Scan for the cell matching the given text and deliver its (x, y) coordinate at center. 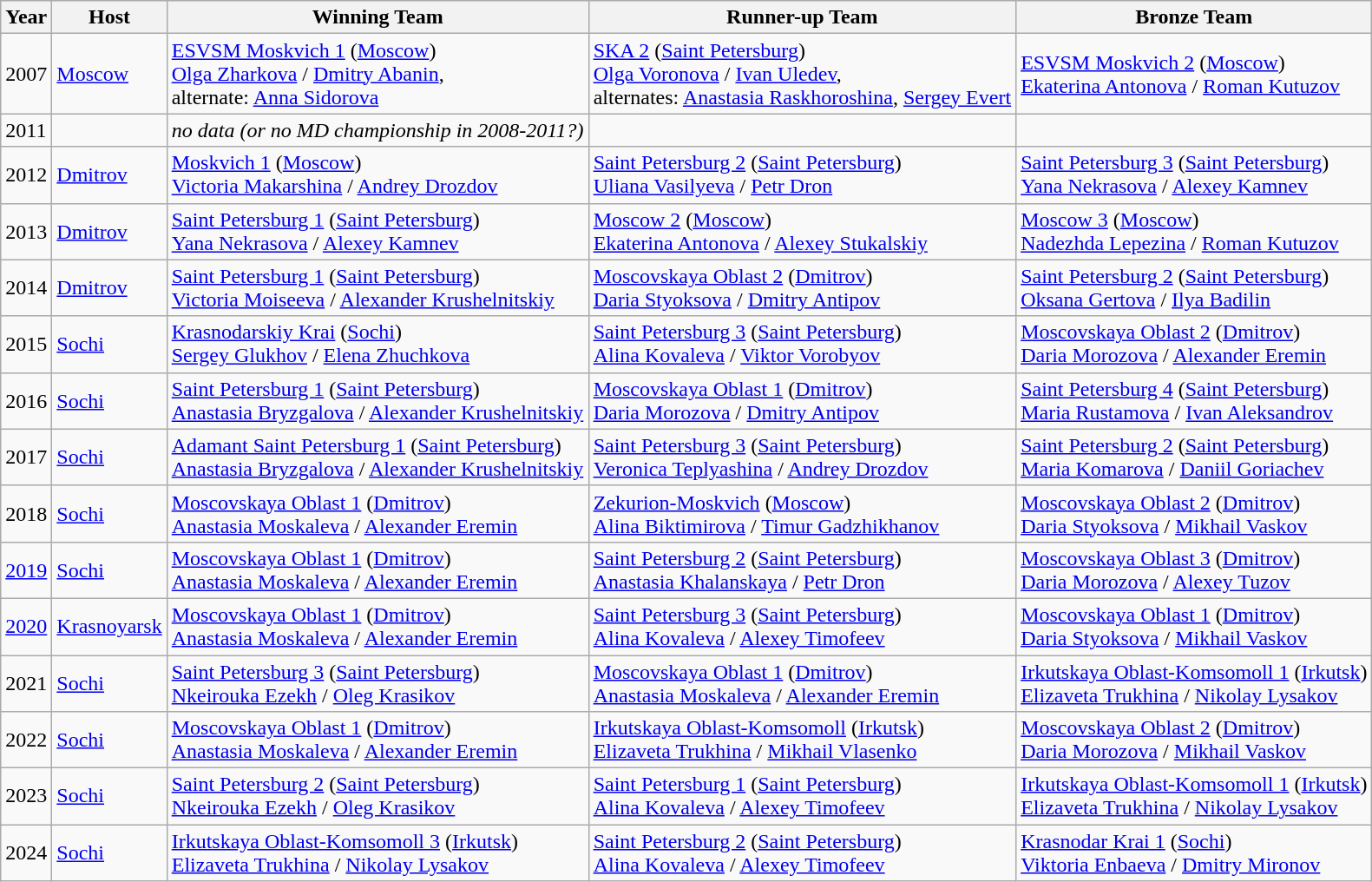
Moscovskaya Oblast 2 (Dmitrov) Daria Styoksova / Dmitry Antipov (802, 288)
Krasnoyarsk (109, 627)
Saint Petersburg 3 (Saint Petersburg) Alina Kovaleva / Viktor Vorobyov (802, 344)
Krasnodar Krai 1 (Sochi) Viktoria Enbaeva / Dmitry Mironov (1194, 852)
Moskvich 1 (Moscow) Victoria Makarshina / Andrey Drozdov (377, 175)
2013 (26, 231)
Krasnodarskiy Krai (Sochi) Sergey Glukhov / Elena Zhuchkova (377, 344)
Adamant Saint Petersburg 1 (Saint Petersburg) Anastasia Bryzgalova / Alexander Krushelnitskiy (377, 457)
Saint Petersburg 1 (Saint Petersburg) Victoria Moiseeva / Alexander Krushelnitskiy (377, 288)
Saint Petersburg 4 (Saint Petersburg) Maria Rustamova / Ivan Aleksandrov (1194, 401)
2018 (26, 514)
Bronze Team (1194, 17)
Saint Petersburg 1 (Saint Petersburg) Alina Kovaleva / Alexey Timofeev (802, 797)
Moscovskaya Oblast 2 (Dmitrov) Daria Morozova / Alexander Eremin (1194, 344)
ESVSM Moskvich 1 (Moscow) Olga Zharkova / Dmitry Abanin, alternate: Anna Sidorova (377, 74)
Host (109, 17)
Moscovskaya Oblast 2 (Dmitrov) Daria Styoksova / Mikhail Vaskov (1194, 514)
Saint Petersburg 2 (Saint Petersburg) Anastasia Khalanskaya / Petr Dron (802, 569)
Moscovskaya Oblast 3 (Dmitrov) Daria Morozova / Alexey Tuzov (1194, 569)
Moscovskaya Oblast 1 (Dmitrov) Daria Morozova / Dmitry Antipov (802, 401)
2022 (26, 740)
Saint Petersburg 2 (Saint Petersburg) Uliana Vasilyeva / Petr Dron (802, 175)
2017 (26, 457)
2023 (26, 797)
Moscow 3 (Moscow) Nadezhda Lepezina / Roman Kutuzov (1194, 231)
Saint Petersburg 3 (Saint Petersburg) Yana Nekrasova / Alexey Kamnev (1194, 175)
Saint Petersburg 3 (Saint Petersburg) Alina Kovaleva / Alexey Timofeev (802, 627)
Zekurion-Moskvich (Moscow) Alina Biktimirova / Timur Gadzhikhanov (802, 514)
Saint Petersburg 3 (Saint Petersburg) Nkeirouka Ezekh / Oleg Krasikov (377, 682)
Year (26, 17)
Winning Team (377, 17)
Moscovskaya Oblast 1 (Dmitrov) Daria Styoksova / Mikhail Vaskov (1194, 627)
ESVSM Moskvich 2 (Moscow) Ekaterina Antonova / Roman Kutuzov (1194, 74)
no data (or no MD championship in 2008-2011?) (377, 130)
Runner-up Team (802, 17)
2021 (26, 682)
Saint Petersburg 2 (Saint Petersburg) Nkeirouka Ezekh / Oleg Krasikov (377, 797)
2016 (26, 401)
2007 (26, 74)
2011 (26, 130)
Saint Petersburg 2 (Saint Petersburg) Maria Komarova / Daniil Goriachev (1194, 457)
Moscow (109, 74)
2019 (26, 569)
2020 (26, 627)
2014 (26, 288)
Irkutskaya Oblast-Komsomoll 3 (Irkutsk) Elizaveta Trukhina / Nikolay Lysakov (377, 852)
2024 (26, 852)
2015 (26, 344)
Saint Petersburg 3 (Saint Petersburg) Veronica Teplyashina / Andrey Drozdov (802, 457)
2012 (26, 175)
SKA 2 (Saint Petersburg) Olga Voronova / Ivan Uledev, alternates: Anastasia Raskhoroshina, Sergey Evert (802, 74)
Saint Petersburg 2 (Saint Petersburg) Oksana Gertova / Ilya Badilin (1194, 288)
Irkutskaya Oblast-Komsomoll (Irkutsk) Elizaveta Trukhina / Mikhail Vlasenko (802, 740)
Saint Petersburg 1 (Saint Petersburg) Yana Nekrasova / Alexey Kamnev (377, 231)
Moscovskaya Oblast 2 (Dmitrov) Daria Morozova / Mikhail Vaskov (1194, 740)
Saint Petersburg 2 (Saint Petersburg) Alina Kovaleva / Alexey Timofeev (802, 852)
Moscow 2 (Moscow) Ekaterina Antonova / Alexey Stukalskiy (802, 231)
Saint Petersburg 1 (Saint Petersburg) Anastasia Bryzgalova / Alexander Krushelnitskiy (377, 401)
